Provide the (X, Y) coordinate of the cell's center where the given text is located.  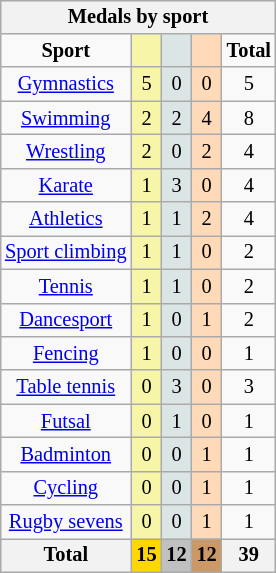
15 (146, 556)
Swimming (66, 118)
8 (249, 118)
Dancesport (66, 320)
Futsal (66, 421)
Cycling (66, 488)
Wrestling (66, 152)
39 (249, 556)
Rugby sevens (66, 522)
Fencing (66, 354)
Tennis (66, 286)
Athletics (66, 219)
Sport (66, 51)
Sport climbing (66, 253)
Table tennis (66, 387)
Medals by sport (138, 17)
Gymnastics (66, 84)
Badminton (66, 455)
Karate (66, 185)
